Pinpoint the cell where the given text exists, returning its [X, Y] midpoint coordinate. 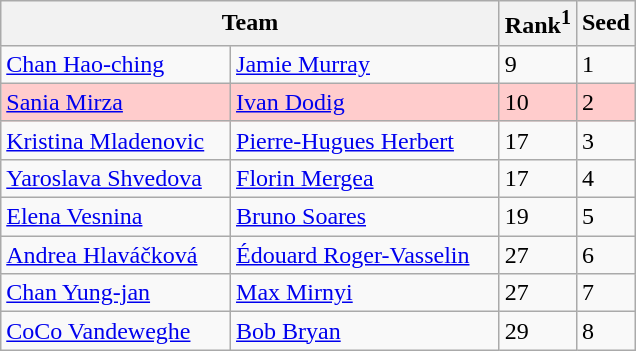
7 [606, 293]
Chan Hao-ching [116, 64]
Chan Yung-jan [116, 293]
Max Mirnyi [366, 293]
6 [606, 255]
Team [250, 24]
Seed [606, 24]
CoCo Vandeweghe [116, 331]
Florin Mergea [366, 178]
Pierre-Hugues Herbert [366, 140]
3 [606, 140]
29 [538, 331]
Bruno Soares [366, 217]
2 [606, 102]
19 [538, 217]
10 [538, 102]
5 [606, 217]
9 [538, 64]
Édouard Roger-Vasselin [366, 255]
Sania Mirza [116, 102]
8 [606, 331]
Rank1 [538, 24]
Andrea Hlaváčková [116, 255]
Jamie Murray [366, 64]
Yaroslava Shvedova [116, 178]
Kristina Mladenovic [116, 140]
1 [606, 64]
Bob Bryan [366, 331]
Elena Vesnina [116, 217]
Ivan Dodig [366, 102]
4 [606, 178]
